Pinpoint the cell where the given text exists, returning its [x, y] midpoint coordinate. 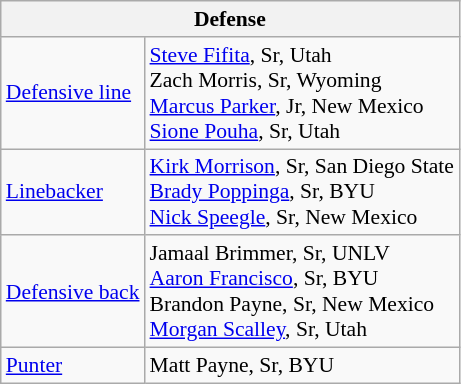
Punter [73, 366]
Jamaal Brimmer, Sr, UNLVAaron Francisco, Sr, BYUBrandon Payne, Sr, New MexicoMorgan Scalley, Sr, Utah [302, 292]
Matt Payne, Sr, BYU [302, 366]
Defensive back [73, 292]
Defense [230, 19]
Defensive line [73, 93]
Kirk Morrison, Sr, San Diego StateBrady Poppinga, Sr, BYUNick Speegle, Sr, New Mexico [302, 192]
Linebacker [73, 192]
Steve Fifita, Sr, UtahZach Morris, Sr, WyomingMarcus Parker, Jr, New MexicoSione Pouha, Sr, Utah [302, 93]
